Extract the (x, y) coordinate from the center of the cell holding the provided text.  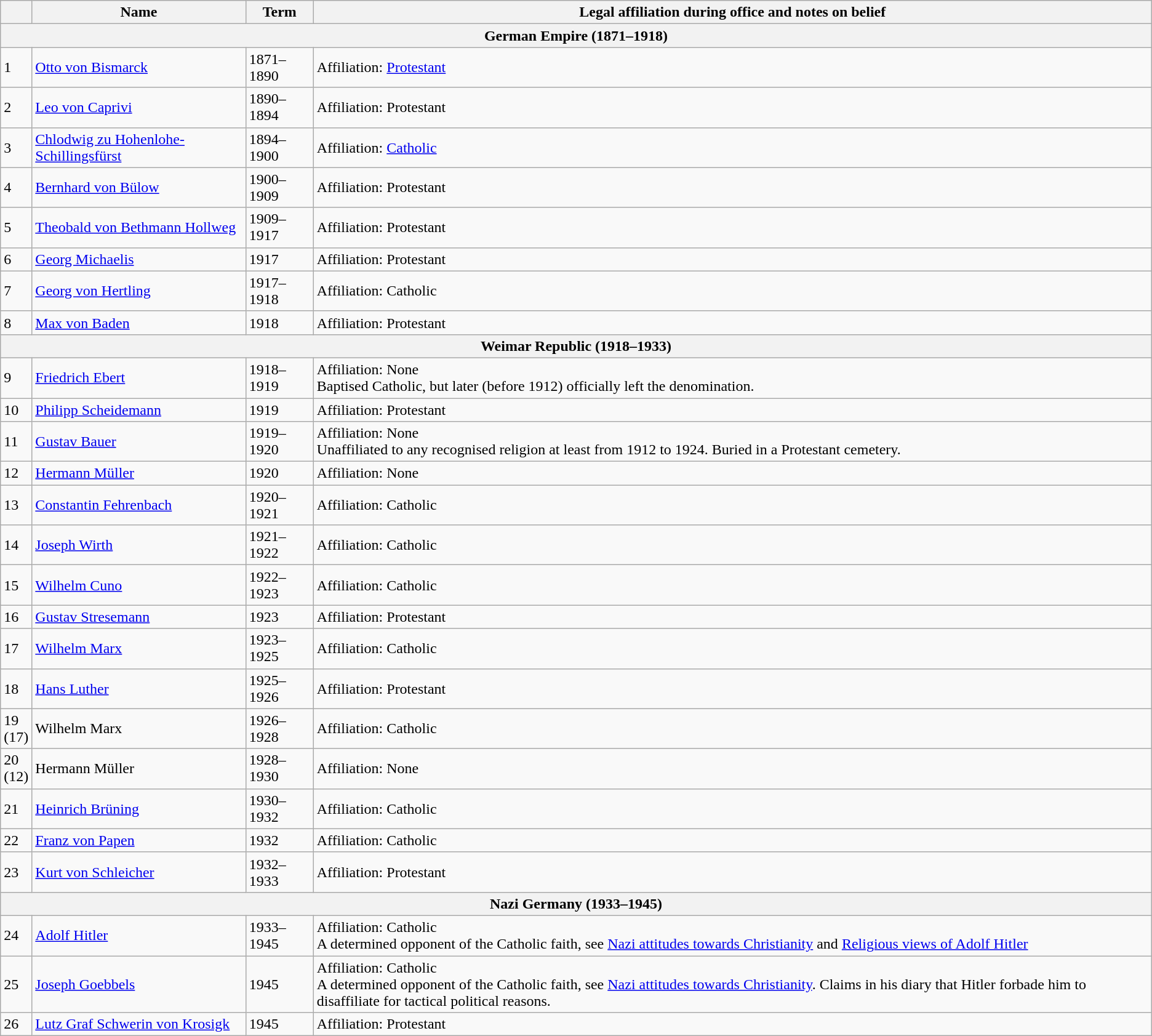
1917–1918 (279, 291)
1909–1917 (279, 228)
Affiliation: NoneBaptised Catholic, but later (before 1912) officially left the denomination. (732, 378)
3 (16, 148)
1918–1919 (279, 378)
17 (16, 649)
1926–1928 (279, 729)
16 (16, 617)
1932–1933 (279, 872)
25 (16, 984)
Max von Baden (139, 323)
19(17) (16, 729)
Chlodwig zu Hohenlohe-Schillingsfürst (139, 148)
4 (16, 187)
Otto von Bismarck (139, 68)
Georg von Hertling (139, 291)
15 (16, 585)
Gustav Bauer (139, 442)
1917 (279, 259)
Heinrich Brüning (139, 809)
Friedrich Ebert (139, 378)
1894–1900 (279, 148)
1920–1921 (279, 505)
1919–1920 (279, 442)
1928–1930 (279, 768)
Hans Luther (139, 688)
7 (16, 291)
1918 (279, 323)
Gustav Stresemann (139, 617)
Nazi Germany (1933–1945) (576, 904)
20(12) (16, 768)
Lutz Graf Schwerin von Krosigk (139, 1024)
1920 (279, 473)
Georg Michaelis (139, 259)
8 (16, 323)
Term (279, 12)
1933–1945 (279, 936)
5 (16, 228)
6 (16, 259)
14 (16, 545)
Philipp Scheidemann (139, 409)
1890–1894 (279, 107)
11 (16, 442)
1 (16, 68)
Weimar Republic (1918–1933) (576, 346)
Affiliation: NoneUnaffiliated to any recognised religion at least from 1912 to 1924. Buried in a Protestant cemetery. (732, 442)
21 (16, 809)
1900–1909 (279, 187)
Leo von Caprivi (139, 107)
Joseph Goebbels (139, 984)
1919 (279, 409)
13 (16, 505)
1871–1890 (279, 68)
Wilhelm Cuno (139, 585)
23 (16, 872)
German Empire (1871–1918) (576, 36)
9 (16, 378)
Adolf Hitler (139, 936)
1932 (279, 840)
Constantin Fehrenbach (139, 505)
18 (16, 688)
Kurt von Schleicher (139, 872)
24 (16, 936)
1925–1926 (279, 688)
Theobald von Bethmann Hollweg (139, 228)
Affiliation: CatholicA determined opponent of the Catholic faith, see Nazi attitudes towards Christianity and Religious views of Adolf Hitler (732, 936)
10 (16, 409)
1923–1925 (279, 649)
1921–1922 (279, 545)
22 (16, 840)
Joseph Wirth (139, 545)
26 (16, 1024)
Legal affiliation during office and notes on belief (732, 12)
Bernhard von Bülow (139, 187)
2 (16, 107)
Franz von Papen (139, 840)
12 (16, 473)
Name (139, 12)
1930–1932 (279, 809)
1922–1923 (279, 585)
1923 (279, 617)
